Pinpoint the cell where the given text exists, returning its [X, Y] midpoint coordinate. 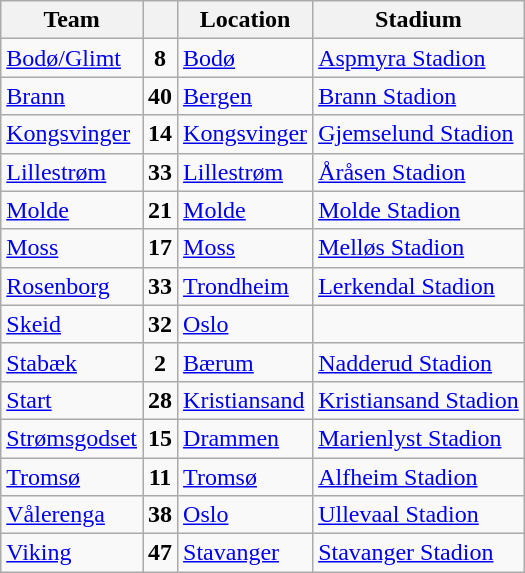
Skeid [72, 324]
Team [72, 20]
8 [160, 58]
Ullevaal Stadion [419, 515]
Brann [72, 96]
Strømsgodset [72, 438]
Trondheim [246, 286]
Kristiansand Stadion [419, 400]
11 [160, 477]
14 [160, 134]
Lerkendal Stadion [419, 286]
Melløs Stadion [419, 248]
Stavanger [246, 553]
Rosenborg [72, 286]
28 [160, 400]
17 [160, 248]
Bergen [246, 96]
Vålerenga [72, 515]
15 [160, 438]
Viking [72, 553]
Nadderud Stadion [419, 362]
Stabæk [72, 362]
2 [160, 362]
Location [246, 20]
Alfheim Stadion [419, 477]
Åråsen Stadion [419, 172]
Kristiansand [246, 400]
Bodø/Glimt [72, 58]
Gjemselund Stadion [419, 134]
Drammen [246, 438]
21 [160, 210]
Bærum [246, 362]
Marienlyst Stadion [419, 438]
38 [160, 515]
Bodø [246, 58]
Molde Stadion [419, 210]
47 [160, 553]
Stavanger Stadion [419, 553]
40 [160, 96]
Aspmyra Stadion [419, 58]
Stadium [419, 20]
32 [160, 324]
Start [72, 400]
Brann Stadion [419, 96]
